Return the [X, Y] coordinate for the center point of the cell that contains the specified text.  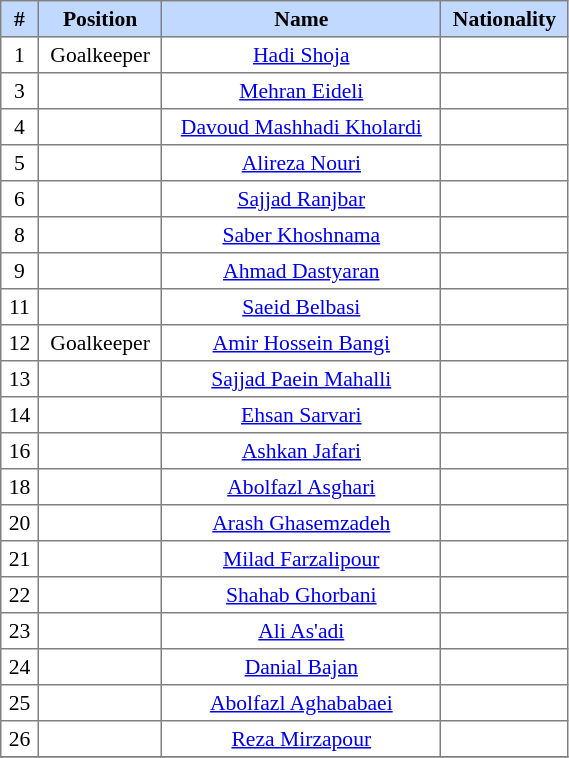
24 [20, 667]
Arash Ghasemzadeh [302, 523]
11 [20, 307]
Nationality [504, 19]
5 [20, 163]
Saber Khoshnama [302, 235]
4 [20, 127]
Abolfazl Aghababaei [302, 703]
18 [20, 487]
9 [20, 271]
Reza Mirzapour [302, 739]
Position [100, 19]
26 [20, 739]
Ali As'adi [302, 631]
Ahmad Dastyaran [302, 271]
21 [20, 559]
Milad Farzalipour [302, 559]
6 [20, 199]
Ashkan Jafari [302, 451]
Name [302, 19]
Mehran Eideli [302, 91]
Sajjad Paein Mahalli [302, 379]
16 [20, 451]
Davoud Mashhadi Kholardi [302, 127]
13 [20, 379]
# [20, 19]
12 [20, 343]
20 [20, 523]
Saeid Belbasi [302, 307]
Hadi Shoja [302, 55]
Ehsan Sarvari [302, 415]
23 [20, 631]
Danial Bajan [302, 667]
3 [20, 91]
22 [20, 595]
1 [20, 55]
Sajjad Ranjbar [302, 199]
Shahab Ghorbani [302, 595]
Abolfazl Asghari [302, 487]
14 [20, 415]
Amir Hossein Bangi [302, 343]
Alireza Nouri [302, 163]
8 [20, 235]
25 [20, 703]
